Pinpoint the cell where the given text exists, returning its [x, y] midpoint coordinate. 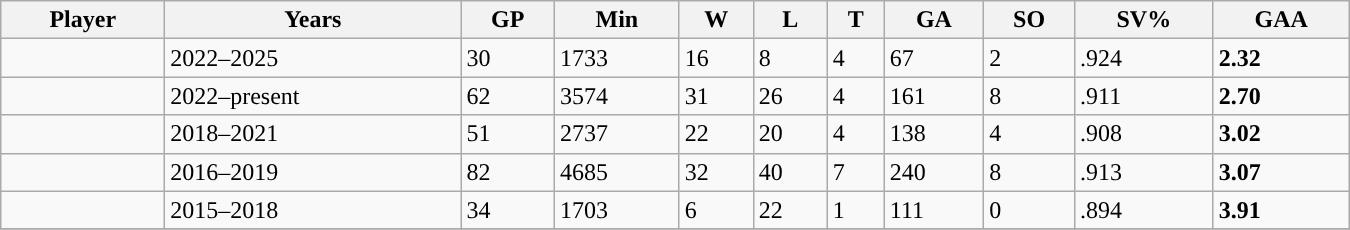
Player [83, 20]
.908 [1144, 134]
W [716, 20]
2737 [618, 134]
2.70 [1281, 96]
51 [508, 134]
.894 [1144, 210]
31 [716, 96]
.913 [1144, 172]
32 [716, 172]
2015–2018 [313, 210]
.924 [1144, 58]
3.02 [1281, 134]
4685 [618, 172]
138 [934, 134]
67 [934, 58]
2.32 [1281, 58]
1 [856, 210]
1703 [618, 210]
40 [790, 172]
3574 [618, 96]
Min [618, 20]
240 [934, 172]
26 [790, 96]
30 [508, 58]
3.07 [1281, 172]
3.91 [1281, 210]
16 [716, 58]
GAA [1281, 20]
2018–2021 [313, 134]
T [856, 20]
SO [1030, 20]
SV% [1144, 20]
2 [1030, 58]
GA [934, 20]
62 [508, 96]
2022–2025 [313, 58]
161 [934, 96]
Years [313, 20]
111 [934, 210]
0 [1030, 210]
6 [716, 210]
2022–present [313, 96]
7 [856, 172]
GP [508, 20]
L [790, 20]
2016–2019 [313, 172]
.911 [1144, 96]
34 [508, 210]
20 [790, 134]
82 [508, 172]
1733 [618, 58]
